Provide the [X, Y] coordinate of the cell's center where the given text is located.  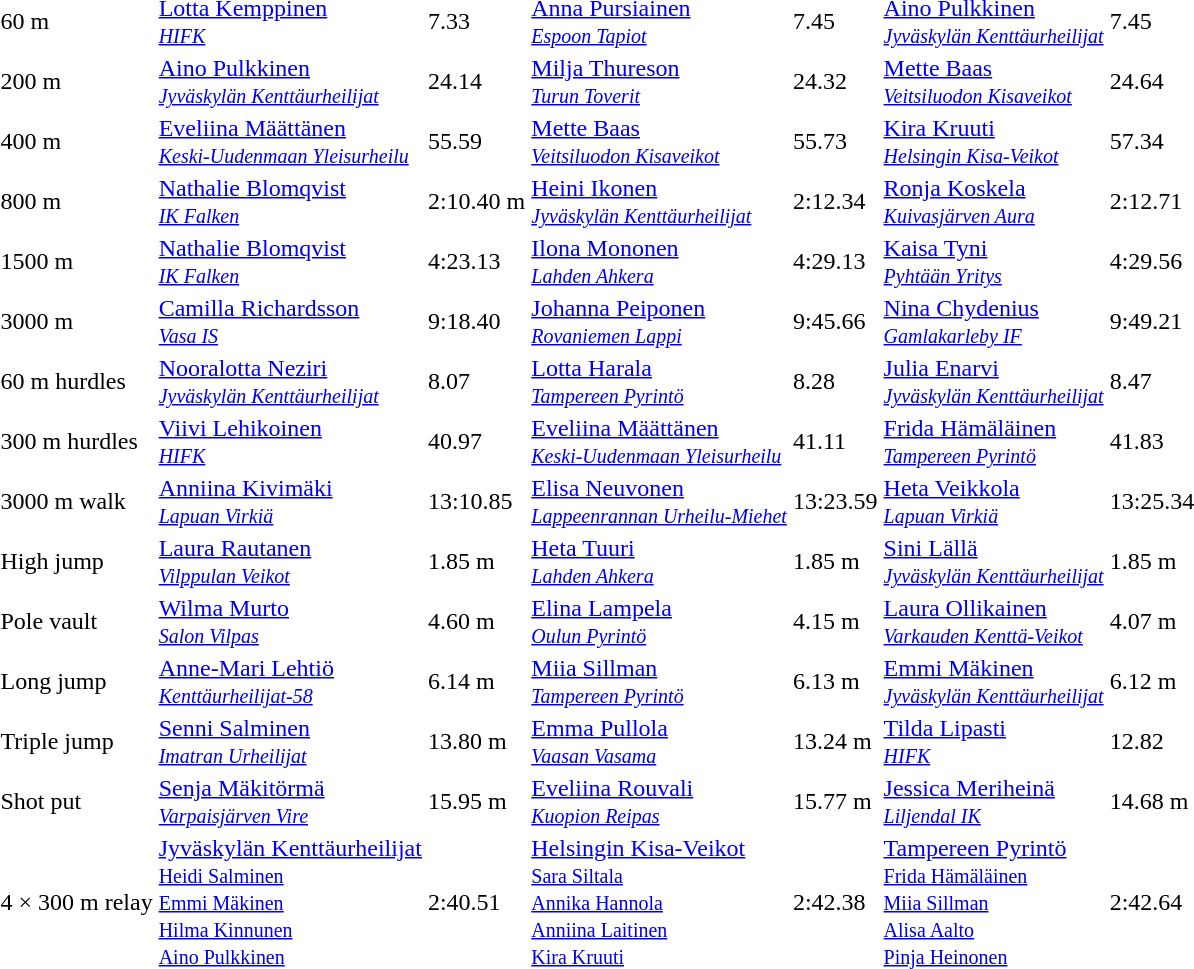
Emma PullolaVaasan Vasama [660, 742]
9:18.40 [476, 322]
8.28 [835, 382]
Miia SillmanTampereen Pyrintö [660, 682]
Viivi LehikoinenHIFK [290, 442]
4.15 m [835, 622]
Ronja KoskelaKuivasjärven Aura [994, 202]
55.59 [476, 142]
Aino PulkkinenJyväskylän Kenttäurheilijat [290, 82]
13.80 m [476, 742]
Emmi MäkinenJyväskylän Kenttäurheilijat [994, 682]
Laura OllikainenVarkauden Kenttä-Veikot [994, 622]
Lotta HaralaTampereen Pyrintö [660, 382]
Sini LälläJyväskylän Kenttäurheilijat [994, 562]
Heta TuuriLahden Ahkera [660, 562]
6.13 m [835, 682]
Milja ThuresonTurun Toverit [660, 82]
2:12.34 [835, 202]
9:45.66 [835, 322]
4:23.13 [476, 262]
Kira KruutiHelsingin Kisa-Veikot [994, 142]
13:10.85 [476, 502]
Johanna PeiponenRovaniemen Lappi [660, 322]
Senja MäkitörmäVarpaisjärven Vire [290, 802]
4:29.13 [835, 262]
4.60 m [476, 622]
Heta VeikkolaLapuan Virkiä [994, 502]
Senni SalminenImatran Urheilijat [290, 742]
6.14 m [476, 682]
Elisa NeuvonenLappeenrannan Urheilu-Miehet [660, 502]
Nina ChydeniusGamlakarleby IF [994, 322]
41.11 [835, 442]
Heini IkonenJyväskylän Kenttäurheilijat [660, 202]
13:23.59 [835, 502]
40.97 [476, 442]
Anniina KivimäkiLapuan Virkiä [290, 502]
Kaisa TyniPyhtään Yritys [994, 262]
2:10.40 m [476, 202]
Tilda LipastiHIFK [994, 742]
15.77 m [835, 802]
15.95 m [476, 802]
Eveliina RouvaliKuopion Reipas [660, 802]
Elina LampelaOulun Pyrintö [660, 622]
Nooralotta NeziriJyväskylän Kenttäurheilijat [290, 382]
Frida HämäläinenTampereen Pyrintö [994, 442]
Ilona MononenLahden Ahkera [660, 262]
Jessica MeriheinäLiljendal IK [994, 802]
Laura RautanenVilppulan Veikot [290, 562]
Anne-Mari LehtiöKenttäurheilijat-58 [290, 682]
Julia EnarviJyväskylän Kenttäurheilijat [994, 382]
55.73 [835, 142]
24.32 [835, 82]
Camilla RichardssonVasa IS [290, 322]
24.14 [476, 82]
8.07 [476, 382]
Wilma MurtoSalon Vilpas [290, 622]
13.24 m [835, 742]
